Capture the cell that displays the provided text and extract its (X, Y) central coordinate. 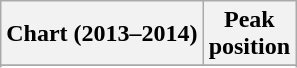
Chart (2013–2014) (102, 34)
Peakposition (249, 34)
